Detect which cell encompasses the target text, then output its [X, Y] center coordinate. 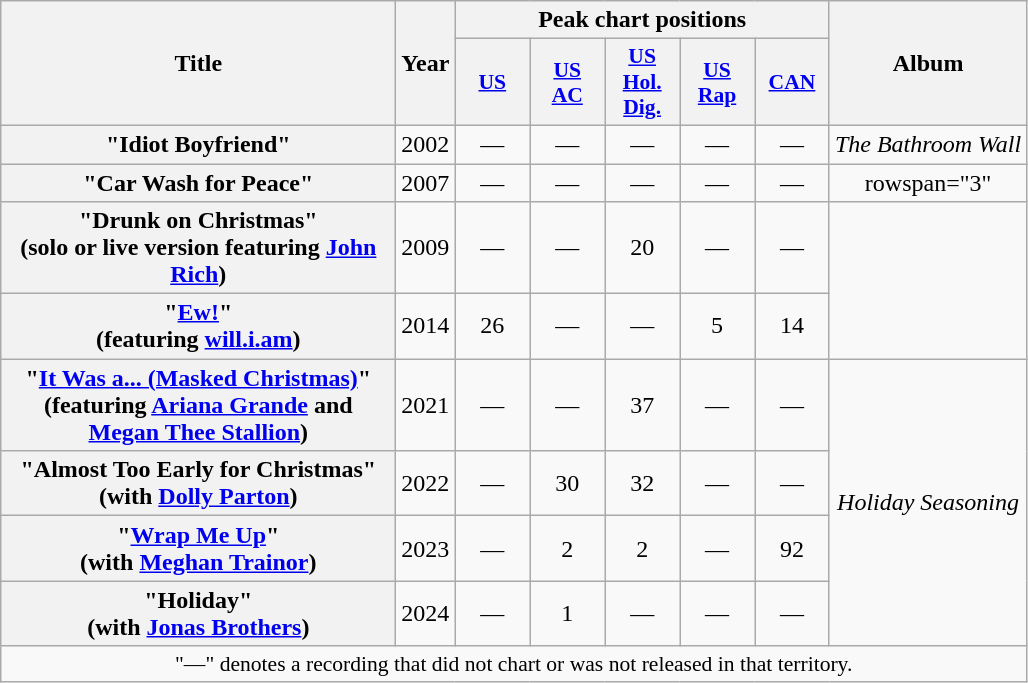
Title [198, 64]
"Car Wash for Peace" [198, 183]
"Drunk on Christmas"(solo or live version featuring John Rich) [198, 248]
2021 [426, 405]
2014 [426, 326]
2022 [426, 484]
30 [568, 484]
Album [928, 64]
2002 [426, 144]
26 [492, 326]
Holiday Seasoning [928, 502]
Peak chart positions [642, 20]
USAC [568, 82]
37 [642, 405]
rowspan="3" [928, 183]
"Wrap Me Up"(with Meghan Trainor) [198, 548]
The Bathroom Wall [928, 144]
92 [792, 548]
5 [718, 326]
2009 [426, 248]
USRap [718, 82]
2024 [426, 614]
"Ew!"(featuring will.i.am) [198, 326]
CAN [792, 82]
USHol.Dig. [642, 82]
2023 [426, 548]
Year [426, 64]
"It Was a... (Masked Christmas)"(featuring Ariana Grande and Megan Thee Stallion) [198, 405]
1 [568, 614]
"Almost Too Early for Christmas"(with Dolly Parton) [198, 484]
2007 [426, 183]
32 [642, 484]
20 [642, 248]
"—" denotes a recording that did not chart or was not released in that territory. [514, 664]
"Idiot Boyfriend" [198, 144]
14 [792, 326]
US [492, 82]
"Holiday"(with Jonas Brothers) [198, 614]
